Provide the (x, y) coordinate of the cell's center where the given text is located.  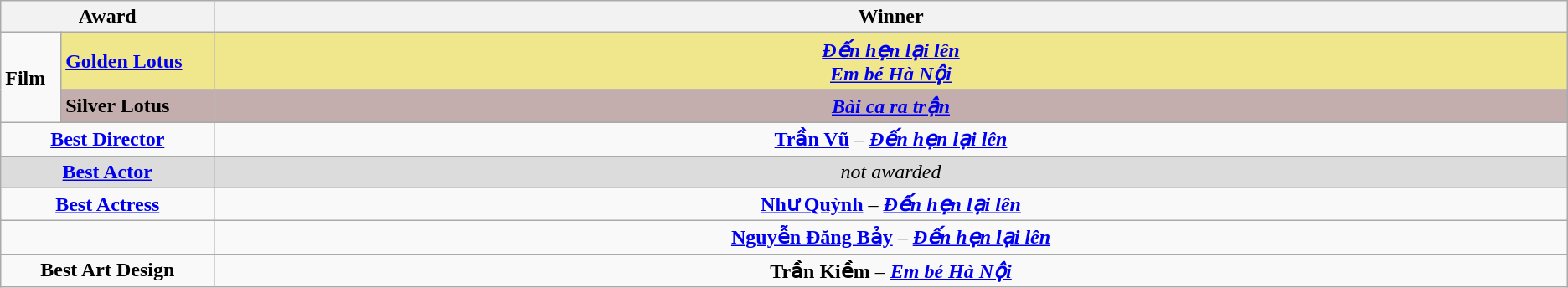
Golden Lotus (137, 61)
Winner (891, 17)
Nguyễn Đăng Bảy – Đến hẹn lại lên (891, 238)
Film (31, 78)
Trần Vũ – Đến hẹn lại lên (891, 139)
Silver Lotus (137, 106)
Award (107, 17)
Trần Kiềm – Em bé Hà Nội (891, 270)
Bài ca ra trận (891, 106)
Đến hẹn lại lênEm bé Hà Nội (891, 61)
Best Actress (107, 204)
not awarded (891, 172)
Best Director (107, 139)
Best Art Design (107, 270)
Best Actor (107, 172)
Như Quỳnh – Đến hẹn lại lên (891, 204)
